Pinpoint the cell where the given text exists, returning its (x, y) midpoint coordinate. 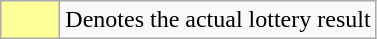
Denotes the actual lottery result (218, 20)
